Scan for the cell matching the given text and deliver its (X, Y) coordinate at center. 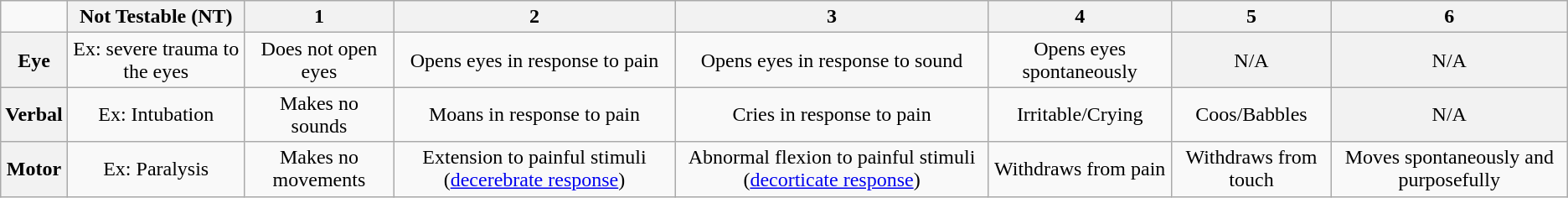
Opens eyes spontaneously (1081, 60)
Moves spontaneously and purposefully (1449, 169)
Cries in response to pain (831, 114)
Withdraws from pain (1081, 169)
Ex: Intubation (156, 114)
Irritable/Crying (1081, 114)
5 (1251, 17)
Coos/Babbles (1251, 114)
Ex: Paralysis (156, 169)
1 (318, 17)
Opens eyes in response to pain (534, 60)
Does not open eyes (318, 60)
Extension to painful stimuli (decerebrate response) (534, 169)
Opens eyes in response to sound (831, 60)
Withdraws from touch (1251, 169)
Ex: severe trauma to the eyes (156, 60)
2 (534, 17)
Makes no sounds (318, 114)
4 (1081, 17)
Abnormal flexion to painful stimuli (decorticate response) (831, 169)
Not Testable (NT) (156, 17)
Eye (34, 60)
6 (1449, 17)
Motor (34, 169)
3 (831, 17)
Makes no movements (318, 169)
Verbal (34, 114)
Moans in response to pain (534, 114)
